Identify which cell holds the provided text, then report its (x, y) central coordinate. 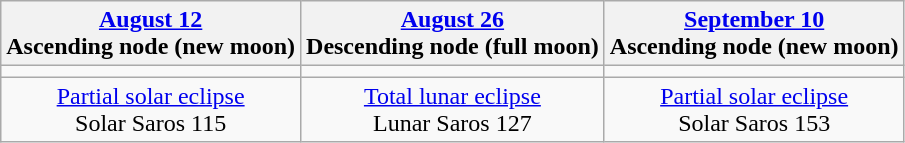
Total lunar eclipseLunar Saros 127 (453, 110)
August 26Descending node (full moon) (453, 34)
Partial solar eclipseSolar Saros 153 (754, 110)
Partial solar eclipseSolar Saros 115 (151, 110)
September 10Ascending node (new moon) (754, 34)
August 12Ascending node (new moon) (151, 34)
